Capture the cell that displays the provided text and extract its [x, y] central coordinate. 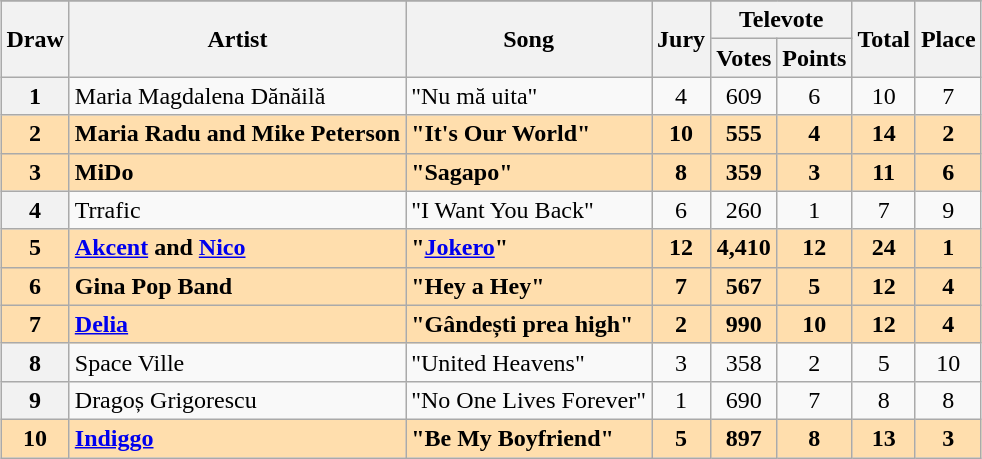
Place [948, 39]
11 [884, 172]
"Nu mă uita" [529, 96]
Song [529, 39]
Jury [682, 39]
Votes [744, 58]
609 [744, 96]
Televote [782, 20]
"Jokero" [529, 248]
Total [884, 39]
Delia [237, 324]
260 [744, 210]
"No One Lives Forever" [529, 400]
555 [744, 134]
Maria Radu and Mike Peterson [237, 134]
MiDo [237, 172]
"Gândești prea high" [529, 324]
Draw [35, 39]
4,410 [744, 248]
Points [814, 58]
"Be My Boyfriend" [529, 438]
Space Ville [237, 362]
"Sagapo" [529, 172]
Artist [237, 39]
Gina Pop Band [237, 286]
897 [744, 438]
358 [744, 362]
690 [744, 400]
359 [744, 172]
"I Want You Back" [529, 210]
14 [884, 134]
"It's Our World" [529, 134]
Trrafic [237, 210]
990 [744, 324]
Dragoș Grigorescu [237, 400]
Indiggo [237, 438]
"United Heavens" [529, 362]
567 [744, 286]
Akcent and Nico [237, 248]
13 [884, 438]
Maria Magdalena Dănăilă [237, 96]
24 [884, 248]
"Hey a Hey" [529, 286]
